Return (x, y) of the center of cell containing provided text 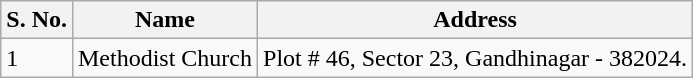
1 (37, 58)
S. No. (37, 20)
Plot # 46, Sector 23, Gandhinagar - 382024. (476, 58)
Methodist Church (164, 58)
Address (476, 20)
Name (164, 20)
